Detect which cell encompasses the target text, then output its [X, Y] center coordinate. 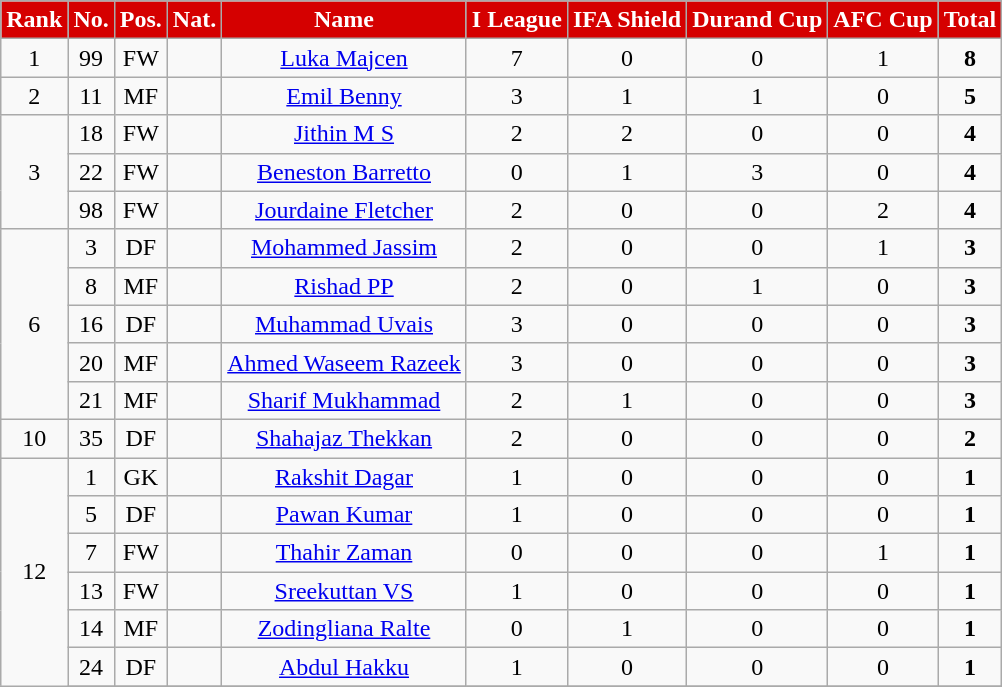
Thahir Zaman [344, 553]
6 [34, 324]
GK [140, 477]
Nat. [194, 20]
18 [91, 134]
10 [34, 438]
I League [516, 20]
16 [91, 324]
Pos. [140, 20]
Name [344, 20]
IFA Shield [626, 20]
Ahmed Waseem Razeek [344, 362]
98 [91, 210]
11 [91, 96]
Shahajaz Thekkan [344, 438]
Emil Benny [344, 96]
Total [970, 20]
Zodingliana Ralte [344, 629]
Beneston Barretto [344, 172]
Jourdaine Fletcher [344, 210]
35 [91, 438]
Pawan Kumar [344, 515]
21 [91, 400]
Rank [34, 20]
Abdul Hakku [344, 667]
22 [91, 172]
Luka Majcen [344, 58]
No. [91, 20]
Rishad PP [344, 286]
Jithin M S [344, 134]
Rakshit Dagar [344, 477]
20 [91, 362]
Sreekuttan VS [344, 591]
Muhammad Uvais [344, 324]
99 [91, 58]
14 [91, 629]
Durand Cup [758, 20]
13 [91, 591]
Mohammed Jassim [344, 248]
AFC Cup [883, 20]
Sharif Mukhammad [344, 400]
24 [91, 667]
12 [34, 572]
